Return the (x, y) coordinate for the center point of the cell that contains the specified text.  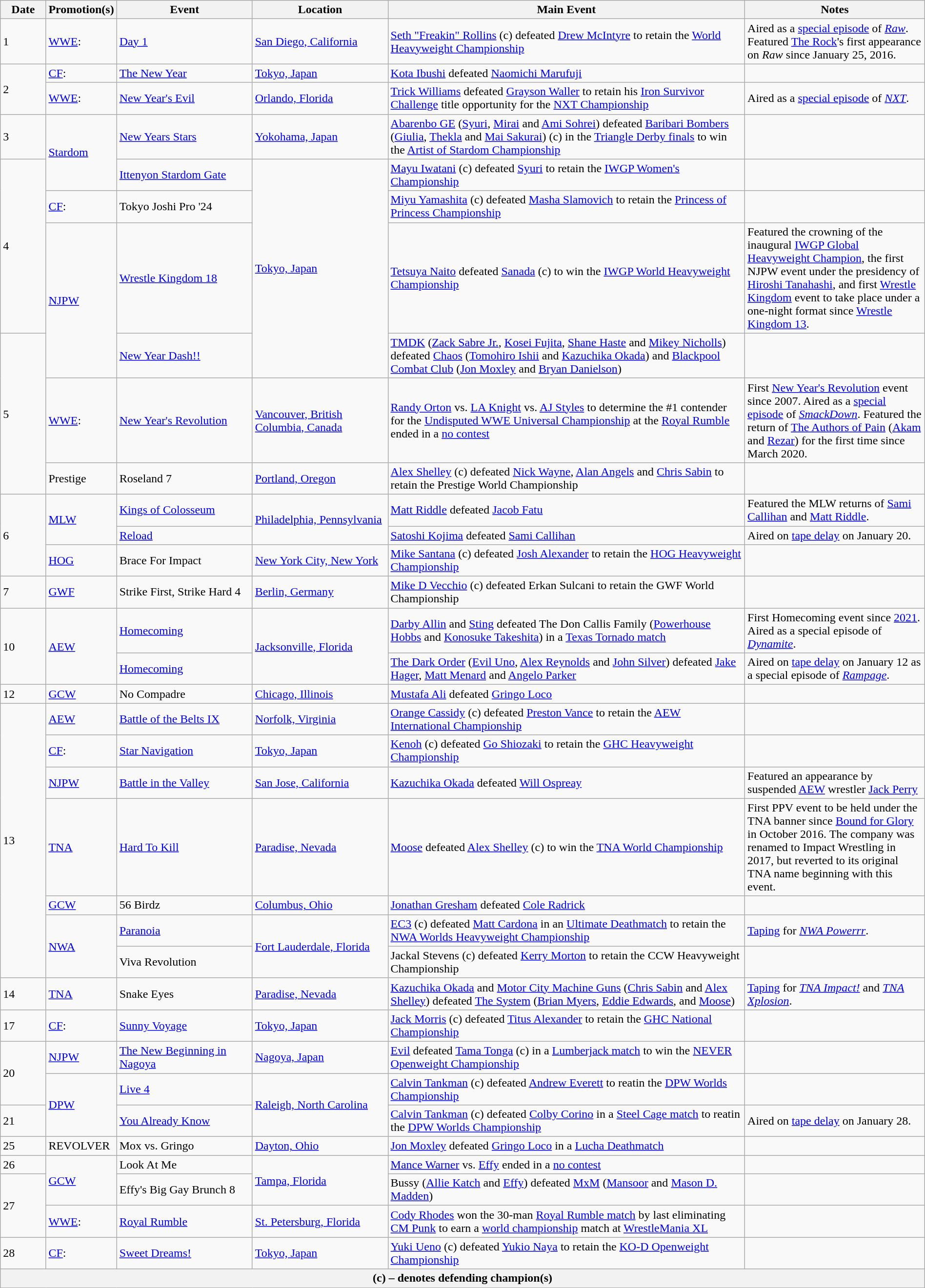
Tampa, Florida (320, 1180)
NWA (81, 946)
New Year's Evil (184, 99)
Paranoia (184, 931)
EC3 (c) defeated Matt Cardona in an Ultimate Deathmatch to retain the NWA Worlds Heavyweight Championship (566, 931)
New Year's Revolution (184, 420)
Kings of Colosseum (184, 510)
Roseland 7 (184, 478)
Tokyo Joshi Pro '24 (184, 207)
The New Beginning in Nagoya (184, 1057)
Mike D Vecchio (c) defeated Erkan Sulcani to retain the GWF World Championship (566, 592)
Evil defeated Tama Tonga (c) in a Lumberjack match to win the NEVER Openweight Championship (566, 1057)
56 Birdz (184, 905)
Philadelphia, Pennsylvania (320, 519)
Raleigh, North Carolina (320, 1105)
Strike First, Strike Hard 4 (184, 592)
17 (23, 1025)
San Diego, California (320, 41)
Dayton, Ohio (320, 1146)
3 (23, 137)
26 (23, 1165)
Live 4 (184, 1089)
Day 1 (184, 41)
Effy's Big Gay Brunch 8 (184, 1190)
14 (23, 994)
Featured the MLW returns of Sami Callihan and Matt Riddle. (835, 510)
Mance Warner vs. Effy ended in a no contest (566, 1165)
Mayu Iwatani (c) defeated Syuri to retain the IWGP Women's Championship (566, 175)
Reload (184, 535)
Calvin Tankman (c) defeated Colby Corino in a Steel Cage match to reatin the DPW Worlds Championship (566, 1121)
Vancouver, British Columbia, Canada (320, 420)
Wrestle Kingdom 18 (184, 278)
Berlin, Germany (320, 592)
Kazuchika Okada defeated Will Ospreay (566, 782)
Aired on tape delay on January 28. (835, 1121)
Darby Allin and Sting defeated The Don Callis Family (Powerhouse Hobbs and Konosuke Takeshita) in a Texas Tornado match (566, 631)
Battle of the Belts IX (184, 719)
Orlando, Florida (320, 99)
Trick Williams defeated Grayson Waller to retain his Iron Survivor Challenge title opportunity for the NXT Championship (566, 99)
Jacksonville, Florida (320, 647)
San Jose, California (320, 782)
Alex Shelley (c) defeated Nick Wayne, Alan Angels and Chris Sabin to retain the Prestige World Championship (566, 478)
Taping for NWA Powerrr. (835, 931)
Viva Revolution (184, 962)
Aired on tape delay on January 20. (835, 535)
Main Event (566, 10)
10 (23, 647)
Satoshi Kojima defeated Sami Callihan (566, 535)
Kota Ibushi defeated Naomichi Marufuji (566, 73)
Aired on tape delay on January 12 as a special episode of Rampage. (835, 669)
The Dark Order (Evil Uno, Alex Reynolds and John Silver) defeated Jake Hager, Matt Menard and Angelo Parker (566, 669)
Royal Rumble (184, 1221)
New York City, New York (320, 561)
No Compadre (184, 694)
You Already Know (184, 1121)
Snake Eyes (184, 994)
Location (320, 10)
Columbus, Ohio (320, 905)
Event (184, 10)
2 (23, 89)
13 (23, 841)
Seth "Freakin" Rollins (c) defeated Drew McIntyre to retain the World Heavyweight Championship (566, 41)
Tetsuya Naito defeated Sanada (c) to win the IWGP World Heavyweight Championship (566, 278)
Date (23, 10)
GWF (81, 592)
Kenoh (c) defeated Go Shiozaki to retain the GHC Heavyweight Championship (566, 751)
Moose defeated Alex Shelley (c) to win the TNA World Championship (566, 847)
27 (23, 1206)
Featured an appearance by suspended AEW wrestler Jack Perry (835, 782)
Kazuchika Okada and Motor City Machine Guns (Chris Sabin and Alex Shelley) defeated The System (Brian Myers, Eddie Edwards, and Moose) (566, 994)
Bussy (Allie Katch and Effy) defeated MxM (Mansoor and Mason D. Madden) (566, 1190)
First Homecoming event since 2021. Aired as a special episode of Dynamite. (835, 631)
Calvin Tankman (c) defeated Andrew Everett to reatin the DPW Worlds Championship (566, 1089)
DPW (81, 1105)
Mike Santana (c) defeated Josh Alexander to retain the HOG Heavyweight Championship (566, 561)
12 (23, 694)
New Year Dash!! (184, 356)
5 (23, 414)
Jonathan Gresham defeated Cole Radrick (566, 905)
Hard To Kill (184, 847)
21 (23, 1121)
7 (23, 592)
Yuki Ueno (c) defeated Yukio Naya to retain the KO-D Openweight Championship (566, 1253)
28 (23, 1253)
Mustafa Ali defeated Gringo Loco (566, 694)
Mox vs. Gringo (184, 1146)
HOG (81, 561)
Sunny Voyage (184, 1025)
Matt Riddle defeated Jacob Fatu (566, 510)
1 (23, 41)
Look At Me (184, 1165)
Prestige (81, 478)
Orange Cassidy (c) defeated Preston Vance to retain the AEW International Championship (566, 719)
Chicago, Illinois (320, 694)
Jon Moxley defeated Gringo Loco in a Lucha Deathmatch (566, 1146)
Cody Rhodes won the 30-man Royal Rumble match by last eliminating CM Punk to earn a world championship match at WrestleMania XL (566, 1221)
Brace For Impact (184, 561)
Ittenyon Stardom Gate (184, 175)
(c) – denotes defending champion(s) (462, 1278)
Jack Morris (c) defeated Titus Alexander to retain the GHC National Championship (566, 1025)
Norfolk, Virginia (320, 719)
Sweet Dreams! (184, 1253)
Yokohama, Japan (320, 137)
MLW (81, 519)
4 (23, 246)
Aired as a special episode of NXT. (835, 99)
Battle in the Valley (184, 782)
REVOLVER (81, 1146)
Notes (835, 10)
Portland, Oregon (320, 478)
Aired as a special episode of Raw. Featured The Rock's first appearance on Raw since January 25, 2016. (835, 41)
The New Year (184, 73)
6 (23, 535)
Stardom (81, 152)
Taping for TNA Impact! and TNA Xplosion. (835, 994)
Nagoya, Japan (320, 1057)
Miyu Yamashita (c) defeated Masha Slamovich to retain the Princess of Princess Championship (566, 207)
New Years Stars (184, 137)
20 (23, 1073)
Promotion(s) (81, 10)
Jackal Stevens (c) defeated Kerry Morton to retain the CCW Heavyweight Championship (566, 962)
St. Petersburg, Florida (320, 1221)
Star Navigation (184, 751)
Fort Lauderdale, Florida (320, 946)
25 (23, 1146)
